Extract the (x, y) coordinate from the center of the cell holding the provided text.  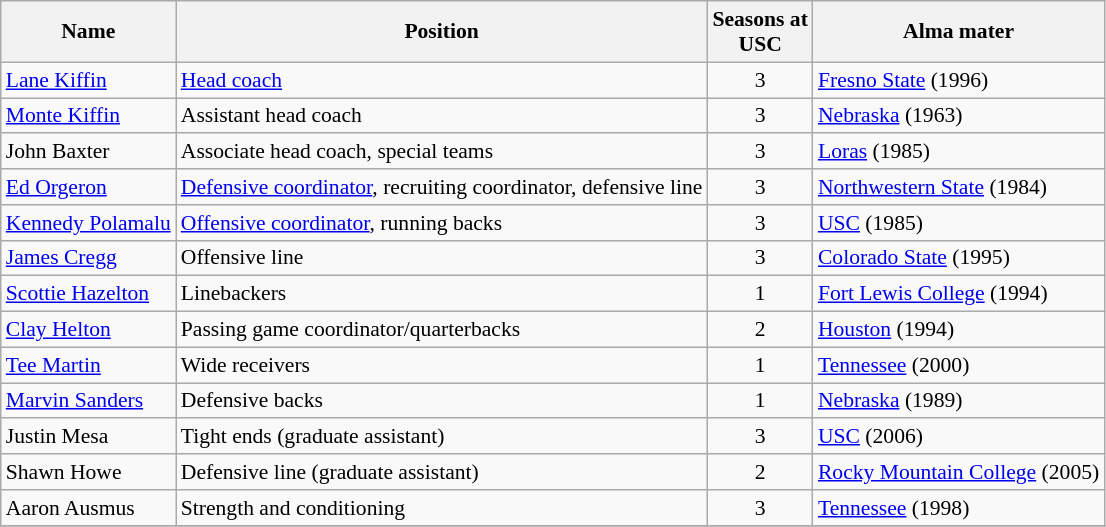
Alma mater (958, 32)
Houston (1994) (958, 330)
Tennessee (2000) (958, 365)
USC (1985) (958, 223)
John Baxter (88, 152)
Loras (1985) (958, 152)
Tennessee (1998) (958, 508)
Nebraska (1963) (958, 116)
Colorado State (1995) (958, 258)
Lane Kiffin (88, 80)
Head coach (442, 80)
Assistant head coach (442, 116)
Fort Lewis College (1994) (958, 294)
Aaron Ausmus (88, 508)
Nebraska (1989) (958, 401)
Name (88, 32)
Offensive line (442, 258)
Defensive line (graduate assistant) (442, 472)
Seasons atUSC (760, 32)
Strength and conditioning (442, 508)
Monte Kiffin (88, 116)
Tee Martin (88, 365)
USC (2006) (958, 437)
Wide receivers (442, 365)
Offensive coordinator, running backs (442, 223)
Justin Mesa (88, 437)
Tight ends (graduate assistant) (442, 437)
Defensive backs (442, 401)
Marvin Sanders (88, 401)
Northwestern State (1984) (958, 187)
Rocky Mountain College (2005) (958, 472)
Passing game coordinator/quarterbacks (442, 330)
Position (442, 32)
James Cregg (88, 258)
Fresno State (1996) (958, 80)
Associate head coach, special teams (442, 152)
Scottie Hazelton (88, 294)
Shawn Howe (88, 472)
Clay Helton (88, 330)
Defensive coordinator, recruiting coordinator, defensive line (442, 187)
Linebackers (442, 294)
Kennedy Polamalu (88, 223)
Ed Orgeron (88, 187)
